For the text-containing cell, return its midpoint in (X, Y) coordinate format. 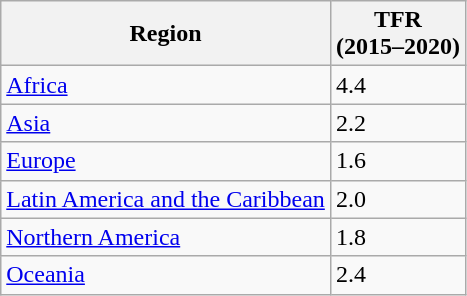
Africa (166, 85)
4.4 (398, 85)
2.2 (398, 123)
1.6 (398, 161)
2.0 (398, 199)
TFR(2015–2020) (398, 34)
Region (166, 34)
Latin America and the Caribbean (166, 199)
2.4 (398, 275)
1.8 (398, 237)
Oceania (166, 275)
Asia (166, 123)
Europe (166, 161)
Northern America (166, 237)
